Identify which cell holds the provided text, then report its [x, y] central coordinate. 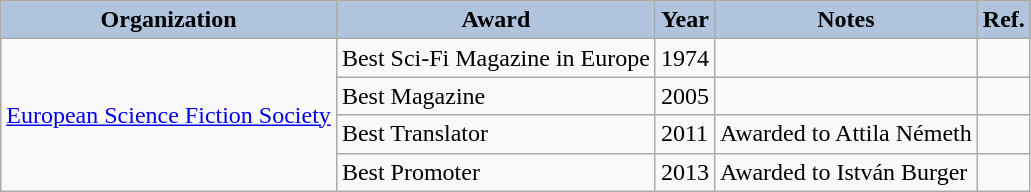
Best Promoter [496, 172]
Best Magazine [496, 96]
Best Sci-Fi Magazine in Europe [496, 58]
Award [496, 20]
Organization [169, 20]
Year [684, 20]
Notes [846, 20]
Awarded to Attila Németh [846, 134]
1974 [684, 58]
Awarded to István Burger [846, 172]
2011 [684, 134]
European Science Fiction Society [169, 115]
2005 [684, 96]
Best Translator [496, 134]
2013 [684, 172]
Ref. [1004, 20]
